Return [X, Y] of the center of cell containing provided text 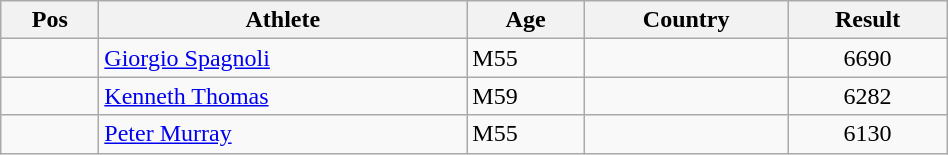
Giorgio Spagnoli [283, 58]
Peter Murray [283, 134]
Result [868, 20]
6282 [868, 96]
Pos [50, 20]
6690 [868, 58]
Kenneth Thomas [283, 96]
Age [526, 20]
M59 [526, 96]
Athlete [283, 20]
6130 [868, 134]
Country [686, 20]
